Pinpoint the cell where the given text exists, returning its (X, Y) midpoint coordinate. 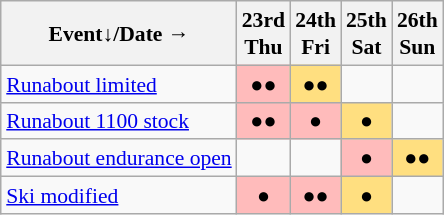
24thFri (316, 33)
26thSun (418, 33)
Runabout limited (119, 84)
Runabout 1100 stock (119, 120)
Runabout endurance open (119, 158)
23rdThu (264, 33)
25thSat (366, 33)
Event↓/Date → (119, 33)
Ski modified (119, 194)
